Search for the cell housing the specified text and yield its [X, Y] center coordinate. 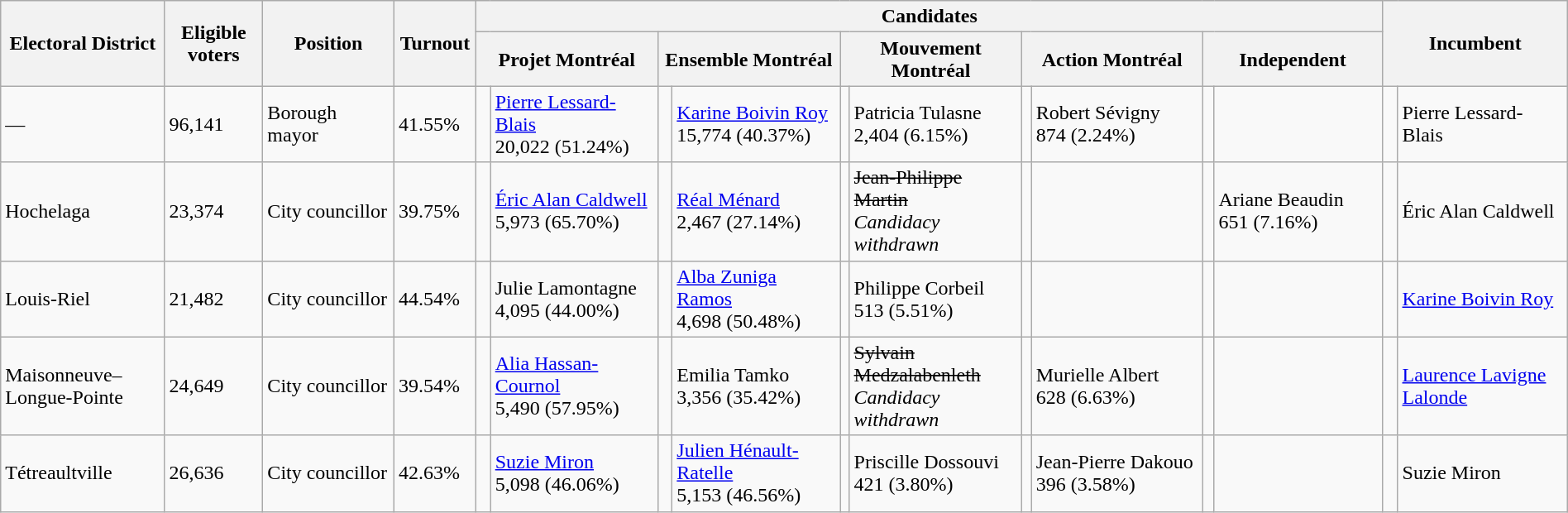
Jean-Philippe MartinCandidacy withdrawn [936, 212]
Hochelaga [83, 212]
Éric Alan Caldwell 5,973 (65.70%) [574, 212]
Independent [1293, 60]
Pierre Lessard-Blais 20,022 (51.24%) [574, 124]
Suzie Miron 5,098 (46.06%) [574, 473]
Julien Hénault-Ratelle 5,153 (46.56%) [756, 473]
Karine Boivin Roy [1482, 299]
23,374 [213, 212]
Suzie Miron [1482, 473]
Patricia Tulasne 2,404 (6.15%) [936, 124]
Robert Sévigny 874 (2.24%) [1116, 124]
26,636 [213, 473]
Position [329, 43]
Maisonneuve–Longue-Pointe [83, 386]
Priscille Dossouvi 421 (3.80%) [936, 473]
Emilia Tamko 3,356 (35.42%) [756, 386]
Julie Lamontagne 4,095 (44.00%) [574, 299]
Murielle Albert 628 (6.63%) [1116, 386]
44.54% [435, 299]
Louis-Riel [83, 299]
Philippe Corbeil 513 (5.51%) [936, 299]
41.55% [435, 124]
39.54% [435, 386]
Tétreaultville [83, 473]
24,649 [213, 386]
39.75% [435, 212]
Ensemble Montréal [748, 60]
Electoral District [83, 43]
Projet Montréal [566, 60]
Borough mayor [329, 124]
42.63% [435, 473]
Ariane Beaudin 651 (7.16%) [1298, 212]
Éric Alan Caldwell [1482, 212]
Laurence Lavigne Lalonde [1482, 386]
96,141 [213, 124]
Karine Boivin Roy 15,774 (40.37%) [756, 124]
Action Montréal [1112, 60]
Réal Ménard 2,467 (27.14%) [756, 212]
Pierre Lessard-Blais [1482, 124]
Alia Hassan-Cournol 5,490 (57.95%) [574, 386]
21,482 [213, 299]
Incumbent [1475, 43]
Turnout [435, 43]
Jean-Pierre Dakouo 396 (3.58%) [1116, 473]
Alba Zuniga Ramos 4,698 (50.48%) [756, 299]
Mouvement Montréal [931, 60]
Eligible voters [213, 43]
— [83, 124]
Candidates [930, 17]
Sylvain MedzalabenlethCandidacy withdrawn [936, 386]
